Locate the cell with the specified text and output its [X, Y] center coordinate. 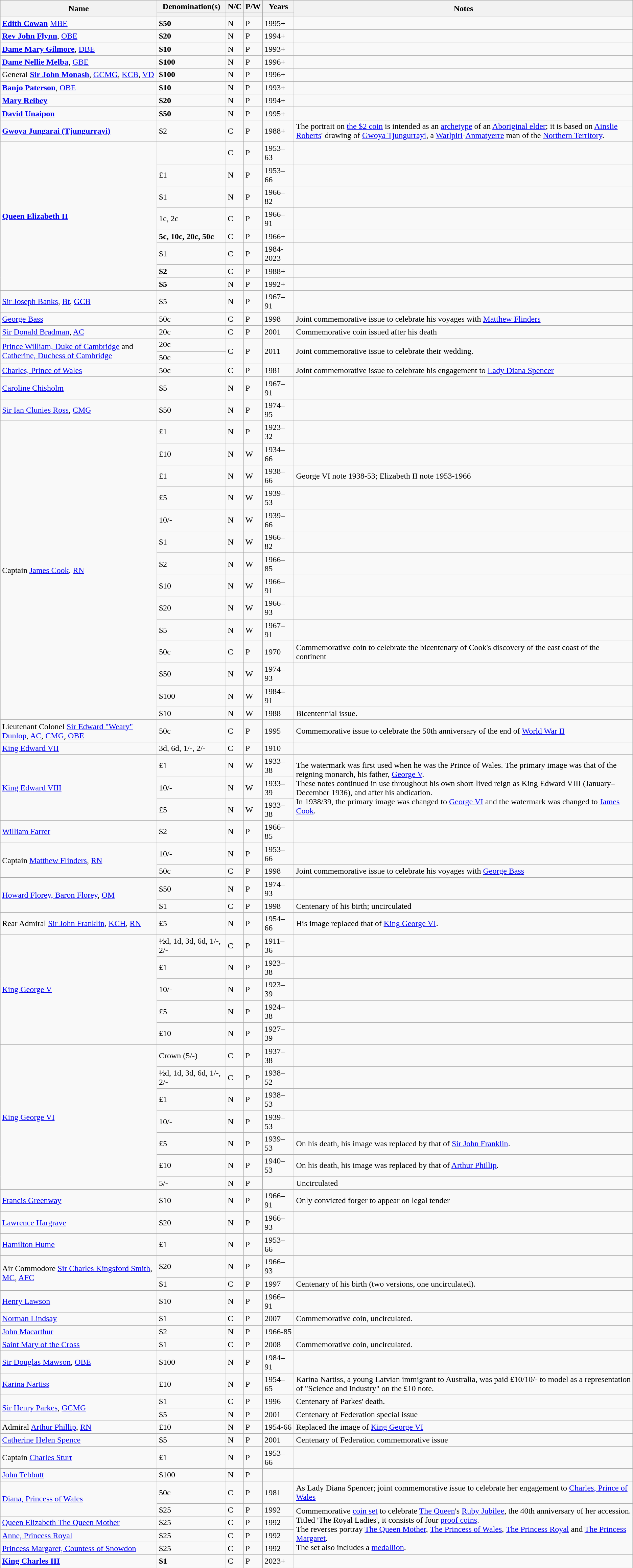
1937–38 [279, 1055]
Karina Nartiss, a young Latvian immigrant to Australia, was paid £10/10/- to model as a representation of "Science and Industry" on the £10 note. [463, 1384]
Replaced the image of King George VI [463, 1427]
Mary Reibey [79, 100]
Crown (5/-) [191, 1055]
P/W [253, 7]
1934–66 [279, 454]
Rear Admiral Sir John Franklin, KCH, RN [79, 923]
1c, 2c [191, 219]
1910 [279, 748]
1954-66 [279, 1427]
John Macarthur [79, 1332]
Captain James Cook, RN [79, 570]
Saint Mary of the Cross [79, 1344]
Norman Lindsay [79, 1319]
1966-85 [279, 1332]
Karina Nartiss [79, 1384]
1923–38 [279, 967]
Commemorative issue to celebrate the 50th anniversary of the end of World War II [463, 731]
Gwoya Jungarai (Tjungurrayi) [79, 131]
Henry Lawson [79, 1301]
Anne, Princess Royal [79, 1536]
Sir Henry Parkes, GCMG [79, 1408]
Caroline Chisholm [79, 388]
On his death, his image was replaced by that of Arthur Phillip. [463, 1166]
King George VI [79, 1117]
Name [79, 9]
Notes [463, 9]
1996 [279, 1401]
Joint commemorative issue to celebrate his engagement to Lady Diana Spencer [463, 370]
1927–39 [279, 1034]
Sir Ian Clunies Ross, CMG [79, 410]
Denomination(s) [191, 7]
2008 [279, 1344]
Queen Elizabeth The Queen Mother [79, 1523]
1938–53 [279, 1099]
1923–39 [279, 990]
Howard Florey, Baron Florey, OM [79, 895]
1939–66 [279, 520]
1954–66 [279, 923]
Centenary of his birth; uncirculated [463, 906]
1924–38 [279, 1011]
King George V [79, 990]
Francis Greenway [79, 1201]
1984-2023 [279, 254]
Queen Elizabeth II [79, 216]
King Edward VIII [79, 787]
On his death, his image was replaced by that of Sir John Franklin. [463, 1144]
1992+ [279, 284]
King Edward VII [79, 748]
Hamilton Hume [79, 1245]
Centenary of Federation special issue [463, 1414]
George VI note 1938-53; Elizabeth II note 1953-1966 [463, 476]
1933–39 [279, 787]
Uncirculated [463, 1183]
1923–32 [279, 432]
Princess Margaret, Countess of Snowdon [79, 1548]
5c, 10c, 20c, 50c [191, 236]
As Lady Diana Spencer; joint commemorative issue to celebrate her engagement to Charles, Prince of Wales [463, 1492]
Captain Charles Sturt [79, 1458]
Bicentennial issue. [463, 713]
1938–52 [279, 1078]
John Tebbutt [79, 1475]
Commemorative coin issued after his death [463, 332]
Sir Donald Bradman, AC [79, 332]
Centenary of Federation commemorative issue [463, 1440]
1966+ [279, 236]
2011 [279, 351]
Commemorative coin to celebrate the bicentenary of Cook's discovery of the east coast of the continent [463, 652]
Joint commemorative issue to celebrate their wedding. [463, 351]
3d, 6d, 1/-, 2/- [191, 748]
2007 [279, 1319]
1953–63 [279, 153]
His image replaced that of King George VI. [463, 923]
Only convicted forger to appear on legal tender [463, 1201]
Sir Douglas Mawson, OBE [79, 1362]
Banjo Paterson, OBE [79, 88]
Lieutenant Colonel Sir Edward "Weary" Dunlop, AC, CMG, OBE [79, 731]
5/- [191, 1183]
Diana, Princess of Wales [79, 1499]
General Sir John Monash, GCMG, KCB, VD [79, 75]
Rev John Flynn, OBE [79, 36]
1997 [279, 1284]
David Unaipon [79, 113]
1954–65 [279, 1384]
Lawrence Hargrave [79, 1222]
Centenary of Parkes' death. [463, 1401]
1974–95 [279, 410]
Joint commemorative issue to celebrate his voyages with Matthew Flinders [463, 319]
Years [279, 7]
Joint commemorative issue to celebrate his voyages with George Bass [463, 871]
1940–53 [279, 1166]
Air Commodore Sir Charles Kingsford Smith, MC, AFC [79, 1273]
Charles, Prince of Wales [79, 370]
William Farrer [79, 832]
Admiral Arthur Phillip, RN [79, 1427]
Edith Cowan MBE [79, 23]
Dame Mary Gilmore, DBE [79, 49]
N/C [235, 7]
1970 [279, 652]
Catherine Helen Spence [79, 1440]
2023+ [279, 1561]
Prince William, Duke of Cambridge andCatherine, Duchess of Cambridge [79, 351]
Captain Matthew Flinders, RN [79, 860]
George Bass [79, 319]
Centenary of his birth (two versions, one uncirculated). [463, 1284]
Sir Joseph Banks, Bt, GCB [79, 302]
King Charles III [79, 1561]
1995 [279, 731]
Dame Nellie Melba, GBE [79, 62]
1938–66 [279, 476]
1911–36 [279, 946]
1988 [279, 713]
